Capture the cell that displays the provided text and extract its (X, Y) central coordinate. 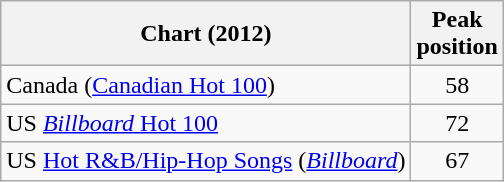
58 (457, 85)
Peakposition (457, 34)
72 (457, 123)
67 (457, 161)
Chart (2012) (206, 34)
US Billboard Hot 100 (206, 123)
Canada (Canadian Hot 100) (206, 85)
US Hot R&B/Hip-Hop Songs (Billboard) (206, 161)
